Detect which cell encompasses the target text, then output its (x, y) center coordinate. 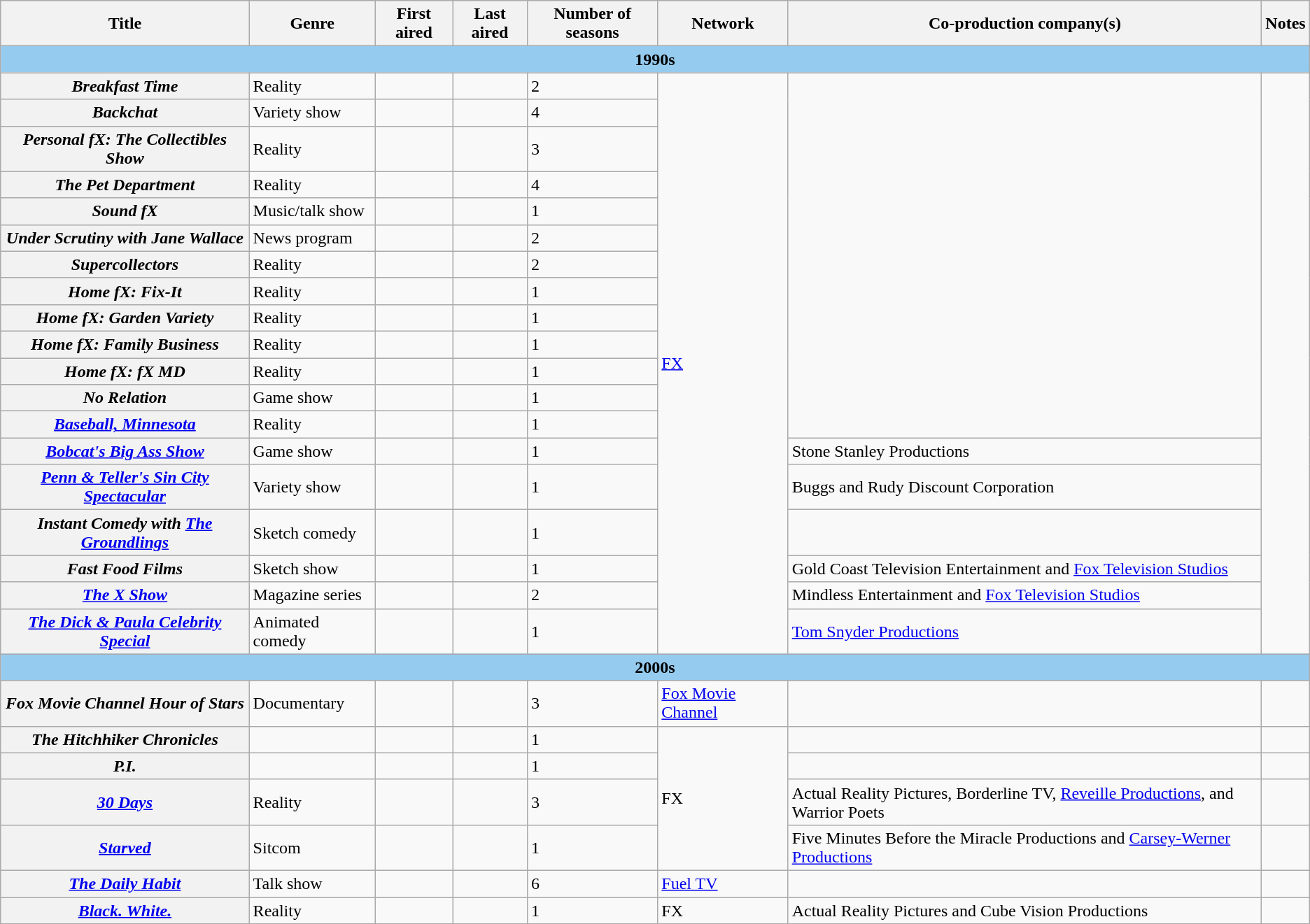
Last aired (490, 24)
Genre (312, 24)
Animated comedy (312, 631)
Number of seasons (592, 24)
1990s (655, 59)
Baseball, Minnesota (125, 425)
Personal fX: The Collectibles Show (125, 148)
The Pet Department (125, 185)
The X Show (125, 595)
First aired (414, 24)
Supercollectors (125, 264)
Home fX: Fix-It (125, 291)
Black. White. (125, 910)
Home fX: fX MD (125, 371)
Stone Stanley Productions (1024, 451)
P.I. (125, 766)
Sitcom (312, 848)
6 (592, 883)
2000s (655, 667)
Sketch show (312, 569)
Talk show (312, 883)
Breakfast Time (125, 86)
The Dick & Paula Celebrity Special (125, 631)
Co-production company(s) (1024, 24)
Backchat (125, 113)
Home fX: Family Business (125, 344)
Sound fX (125, 211)
The Daily Habit (125, 883)
Magazine series (312, 595)
Mindless Entertainment and Fox Television Studios (1024, 595)
News program (312, 238)
Gold Coast Television Entertainment and Fox Television Studios (1024, 569)
Network (723, 24)
Instant Comedy with The Groundlings (125, 533)
Under Scrutiny with Jane Wallace (125, 238)
Actual Reality Pictures and Cube Vision Productions (1024, 910)
Music/talk show (312, 211)
Buggs and Rudy Discount Corporation (1024, 487)
Penn & Teller's Sin City Spectacular (125, 487)
Fuel TV (723, 883)
Documentary (312, 704)
30 Days (125, 802)
Five Minutes Before the Miracle Productions and Carsey-Werner Productions (1024, 848)
Sketch comedy (312, 533)
Fox Movie Channel Hour of Stars (125, 704)
Home fX: Garden Variety (125, 318)
Fast Food Films (125, 569)
No Relation (125, 398)
Tom Snyder Productions (1024, 631)
The Hitchhiker Chronicles (125, 739)
Actual Reality Pictures, Borderline TV, Reveille Productions, and Warrior Poets (1024, 802)
Starved (125, 848)
Title (125, 24)
Bobcat's Big Ass Show (125, 451)
Fox Movie Channel (723, 704)
Notes (1286, 24)
